Identify which cell holds the provided text, then report its [x, y] central coordinate. 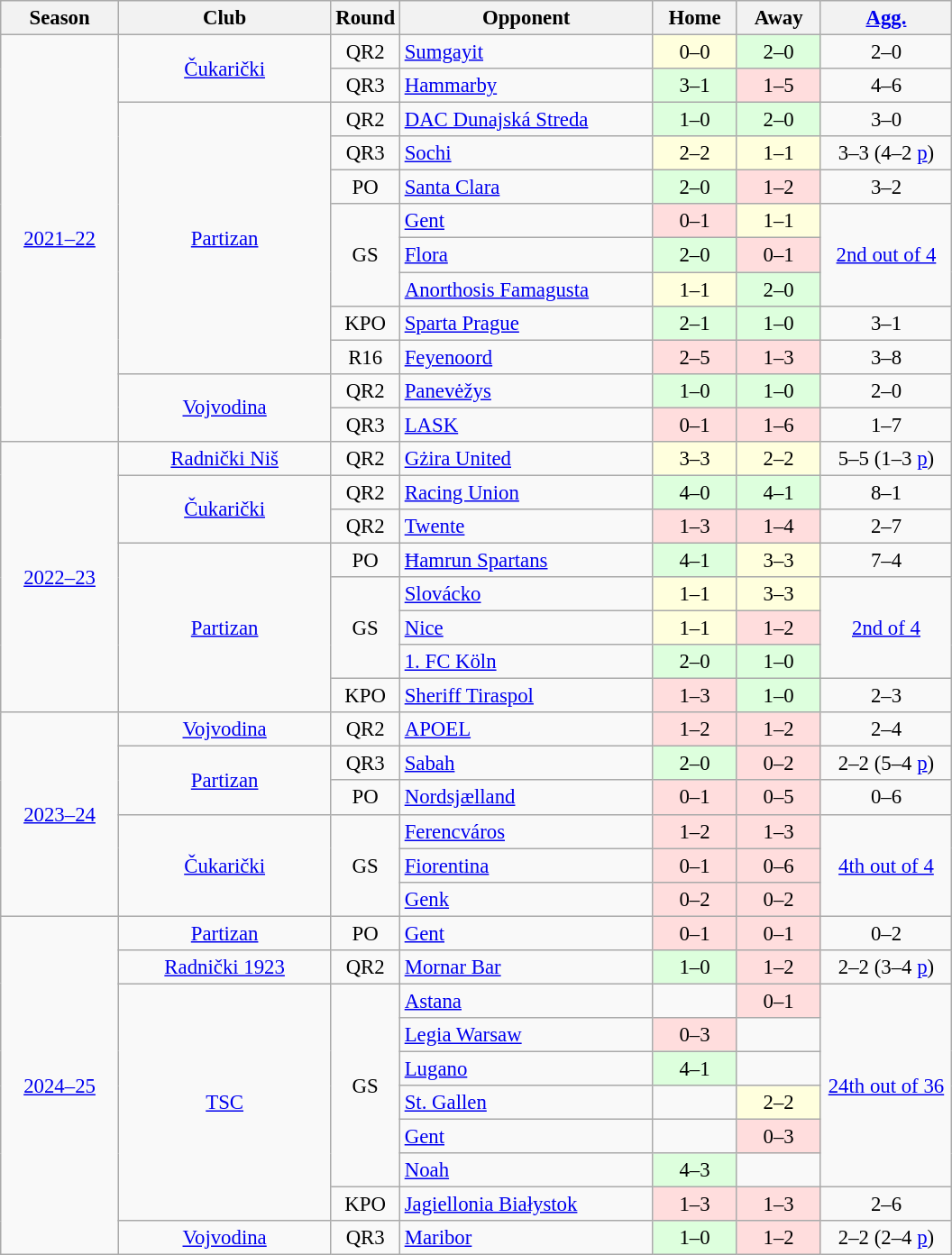
Sochi [526, 153]
2–2 (5–4 p) [886, 764]
Ferencváros [526, 831]
2–6 [886, 1205]
1. FC Köln [526, 662]
2–3 [886, 696]
5–5 (1–3 p) [886, 459]
2nd out of 4 [886, 254]
Sparta Prague [526, 323]
R16 [365, 357]
8–1 [886, 492]
Nordsjælland [526, 798]
4th out of 4 [886, 866]
2021–22 [59, 238]
Sumgayit [526, 52]
Genk [526, 899]
4–3 [694, 1170]
4–6 [886, 86]
2–2 (3–4 p) [886, 967]
Legia Warsaw [526, 1035]
Santa Clara [526, 188]
Racing Union [526, 492]
Mornar Bar [526, 967]
1–4 [779, 527]
Home [694, 18]
2–5 [694, 357]
2–7 [886, 527]
0–0 [694, 52]
2–4 [886, 729]
LASK [526, 425]
Panevėžys [526, 390]
1–5 [779, 86]
1–6 [779, 425]
Anorthosis Famagusta [526, 289]
DAC Dunajská Streda [526, 120]
Ħamrun Spartans [526, 560]
Lugano [526, 1068]
Away [779, 18]
3–3 (4–2 p) [886, 153]
3–8 [886, 357]
2nd of 4 [886, 627]
Club [224, 18]
Round [365, 18]
APOEL [526, 729]
Radnički Niš [224, 459]
Season [59, 18]
Opponent [526, 18]
Astana [526, 1001]
4–0 [694, 492]
7–4 [886, 560]
Twente [526, 527]
Radnički 1923 [224, 967]
Sabah [526, 764]
Fiorentina [526, 866]
2–2 (2–4 p) [886, 1238]
3–2 [886, 188]
Maribor [526, 1238]
Noah [526, 1170]
Sheriff Tiraspol [526, 696]
0–5 [779, 798]
3–0 [886, 120]
St. Gallen [526, 1103]
2–1 [694, 323]
2023–24 [59, 814]
Agg. [886, 18]
Feyenoord [526, 357]
2024–25 [59, 1086]
1–7 [886, 425]
Hammarby [526, 86]
TSC [224, 1102]
Gżira United [526, 459]
Jagiellonia Białystok [526, 1205]
Flora [526, 255]
Nice [526, 628]
24th out of 36 [886, 1086]
2022–23 [59, 577]
Slovácko [526, 594]
